Output the [X, Y] coordinate of the center of the cell containing the given text.  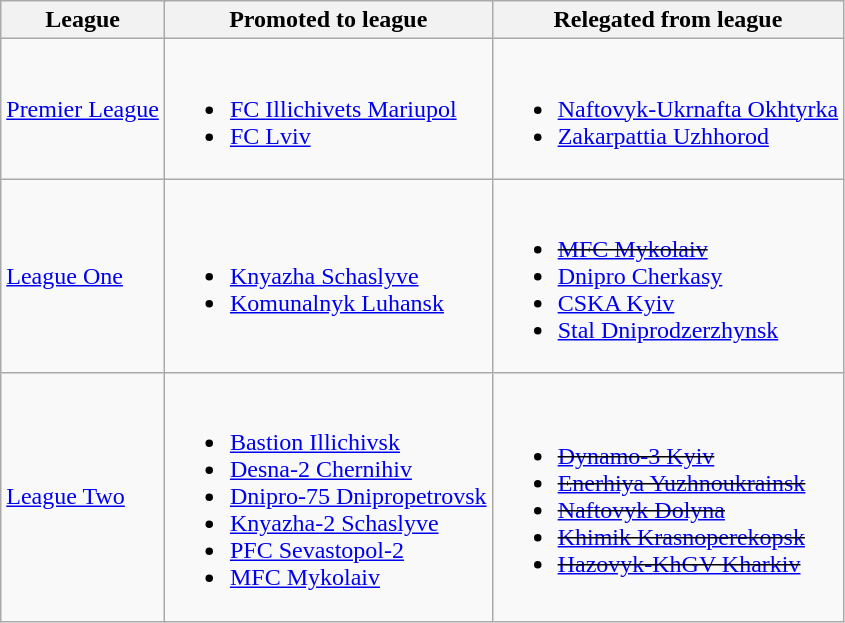
League Two [83, 497]
MFC MykolaivDnipro CherkasyCSKA KyivStal Dniprodzerzhynsk [668, 276]
Promoted to league [328, 20]
FC Illichivets MariupolFC Lviv [328, 109]
Relegated from league [668, 20]
Naftovyk-Ukrnafta OkhtyrkaZakarpattia Uzhhorod [668, 109]
Dynamo-3 KyivEnerhiya YuzhnoukrainskNaftovyk DolynaKhimik KrasnoperekopskHazovyk-KhGV Kharkiv [668, 497]
League [83, 20]
Knyazha SchaslyveKomunalnyk Luhansk [328, 276]
Premier League [83, 109]
League One [83, 276]
Bastion IllichivskDesna-2 ChernihivDnipro-75 DnipropetrovskKnyazha-2 SchaslyvePFC Sevastopol-2MFC Mykolaiv [328, 497]
